Provide the (x, y) coordinate of the cell's center where the given text is located.  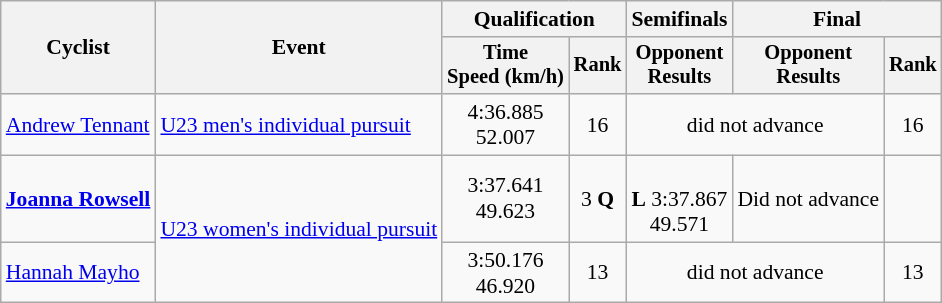
Cyclist (78, 48)
Did not advance (808, 200)
Semifinals (679, 19)
Event (298, 48)
U23 men's individual pursuit (298, 124)
3:50.17646.920 (506, 272)
TimeSpeed (km/h) (506, 66)
Hannah Mayho (78, 272)
Andrew Tennant (78, 124)
3:37.64149.623 (506, 200)
3 Q (598, 200)
4:36.88552.007 (506, 124)
Qualification (534, 19)
Final (836, 19)
L 3:37.86749.571 (679, 200)
Joanna Rowsell (78, 200)
